Extract the [x, y] coordinate from the center of the cell holding the provided text.  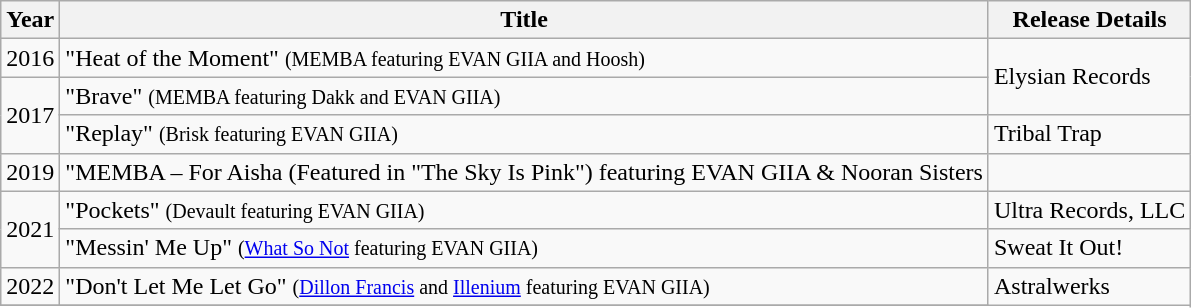
Astralwerks [1089, 286]
2019 [30, 172]
Elysian Records [1089, 77]
2022 [30, 286]
"Messin' Me Up" (What So Not featuring EVAN GIIA) [524, 248]
Tribal Trap [1089, 134]
"Brave" (MEMBA featuring Dakk and EVAN GIIA) [524, 96]
2016 [30, 58]
"Don't Let Me Let Go" (Dillon Francis and Illenium featuring EVAN GIIA) [524, 286]
2021 [30, 229]
"MEMBA – For Aisha (Featured in "The Sky Is Pink") featuring EVAN GIIA & Nooran Sisters [524, 172]
"Pockets" (Devault featuring EVAN GIIA) [524, 210]
"Replay" (Brisk featuring EVAN GIIA) [524, 134]
Sweat It Out! [1089, 248]
Release Details [1089, 20]
Ultra Records, LLC [1089, 210]
2017 [30, 115]
Year [30, 20]
Title [524, 20]
"Heat of the Moment" (MEMBA featuring EVAN GIIA and Hoosh) [524, 58]
